Return the [X, Y] coordinate for the center point of the cell that contains the specified text.  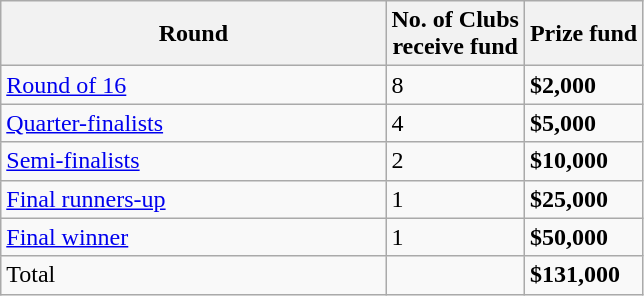
$2,000 [583, 85]
8 [455, 85]
4 [455, 123]
$10,000 [583, 161]
Semi-finalists [194, 161]
2 [455, 161]
No. of Clubsreceive fund [455, 34]
Prize fund [583, 34]
$131,000 [583, 275]
$5,000 [583, 123]
$50,000 [583, 237]
Round of 16 [194, 85]
Final runners-up [194, 199]
Round [194, 34]
Total [194, 275]
Final winner [194, 237]
Quarter-finalists [194, 123]
$25,000 [583, 199]
